Determine the [x, y] coordinate at the center of the cell enclosing the given text.  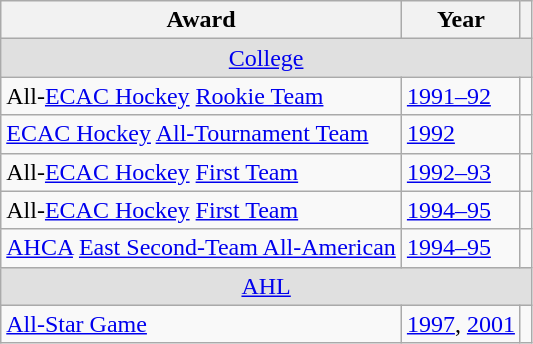
AHCA East Second-Team All-American [202, 248]
Year [460, 20]
All-Star Game [202, 324]
1992 [460, 134]
1992–93 [460, 172]
ECAC Hockey All-Tournament Team [202, 134]
All-ECAC Hockey Rookie Team [202, 96]
1991–92 [460, 96]
AHL [266, 286]
College [266, 58]
Award [202, 20]
1997, 2001 [460, 324]
